Return the [X, Y] coordinate for the center point of the cell that contains the specified text.  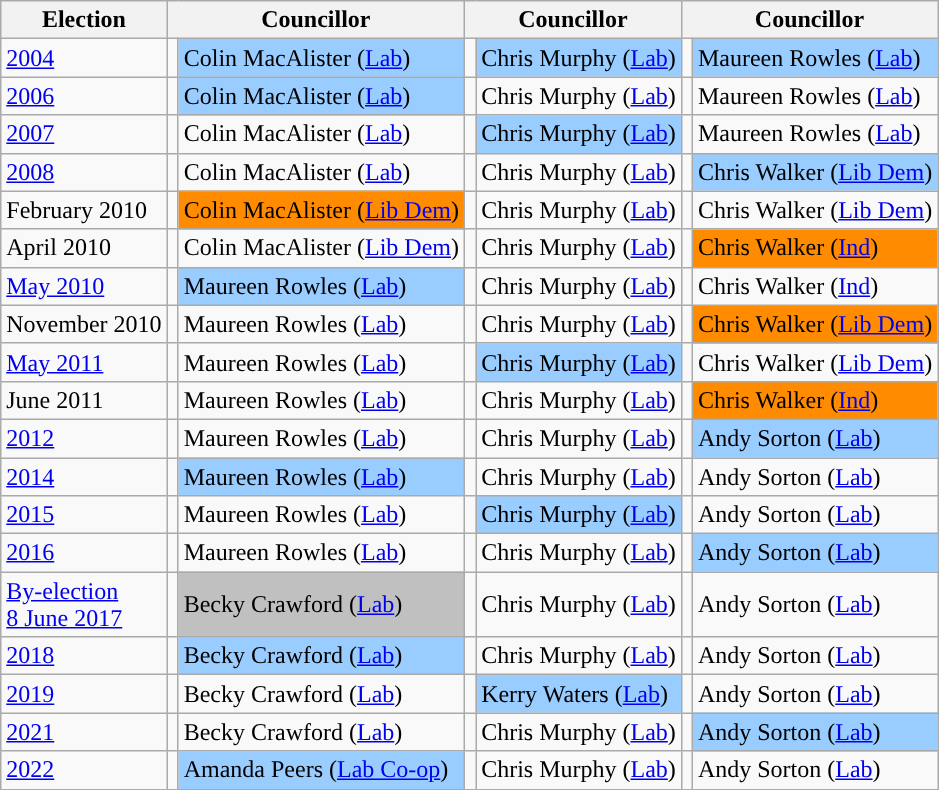
Amanda Peers (Lab Co-op) [321, 770]
2019 [84, 694]
Kerry Waters (Lab) [579, 694]
Election [84, 20]
By-election8 June 2017 [84, 604]
April 2010 [84, 248]
November 2010 [84, 324]
2014 [84, 477]
2008 [84, 172]
2022 [84, 770]
May 2010 [84, 286]
June 2011 [84, 400]
2016 [84, 553]
2007 [84, 134]
2021 [84, 732]
February 2010 [84, 210]
2015 [84, 515]
2004 [84, 58]
2012 [84, 438]
2018 [84, 656]
May 2011 [84, 362]
2006 [84, 96]
